Locate the cell with the specified text and output its [x, y] center coordinate. 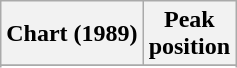
Peakposition [189, 34]
Chart (1989) [72, 34]
